Pinpoint the cell where the given text exists, returning its [x, y] midpoint coordinate. 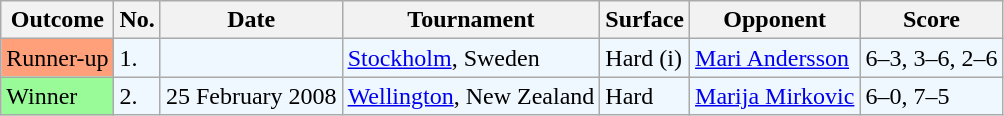
Stockholm, Sweden [471, 58]
25 February 2008 [251, 96]
Hard [645, 96]
Mari Andersson [775, 58]
2. [137, 96]
Runner-up [58, 58]
Date [251, 20]
Hard (i) [645, 58]
Wellington, New Zealand [471, 96]
Marija Mirkovic [775, 96]
Tournament [471, 20]
No. [137, 20]
Opponent [775, 20]
Score [932, 20]
Surface [645, 20]
Winner [58, 96]
Outcome [58, 20]
6–0, 7–5 [932, 96]
6–3, 3–6, 2–6 [932, 58]
1. [137, 58]
